Extract the [x, y] coordinate from the center of the cell holding the provided text.  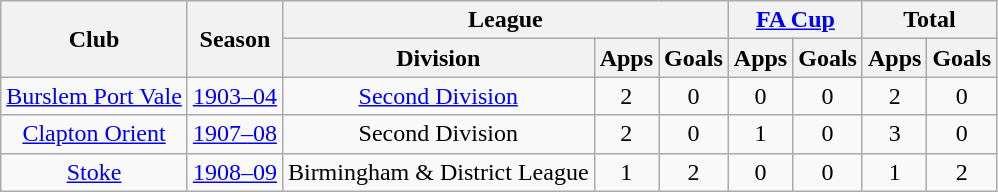
Birmingham & District League [438, 172]
League [505, 20]
Club [94, 39]
Season [234, 39]
1907–08 [234, 134]
Total [929, 20]
Clapton Orient [94, 134]
1903–04 [234, 96]
1908–09 [234, 172]
Stoke [94, 172]
Division [438, 58]
Burslem Port Vale [94, 96]
3 [894, 134]
FA Cup [795, 20]
